Detect which cell encompasses the target text, then output its [x, y] center coordinate. 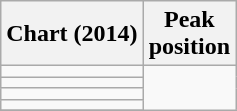
Peakposition [189, 34]
Chart (2014) [72, 34]
